Extract the (X, Y) coordinate from the center of the cell holding the provided text.  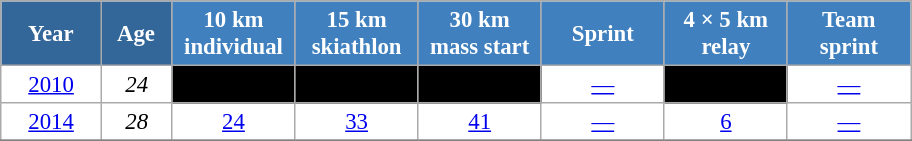
Sprint (602, 34)
15 km skiathlon (356, 34)
Year (52, 34)
30 km mass start (480, 34)
4 × 5 km relay (726, 34)
2010 (52, 85)
6 (726, 122)
41 (480, 122)
2014 (52, 122)
10 km individual (234, 34)
Team sprint (848, 34)
28 (136, 122)
33 (356, 122)
Age (136, 34)
